Determine the (X, Y) coordinate at the center of the cell enclosing the given text.  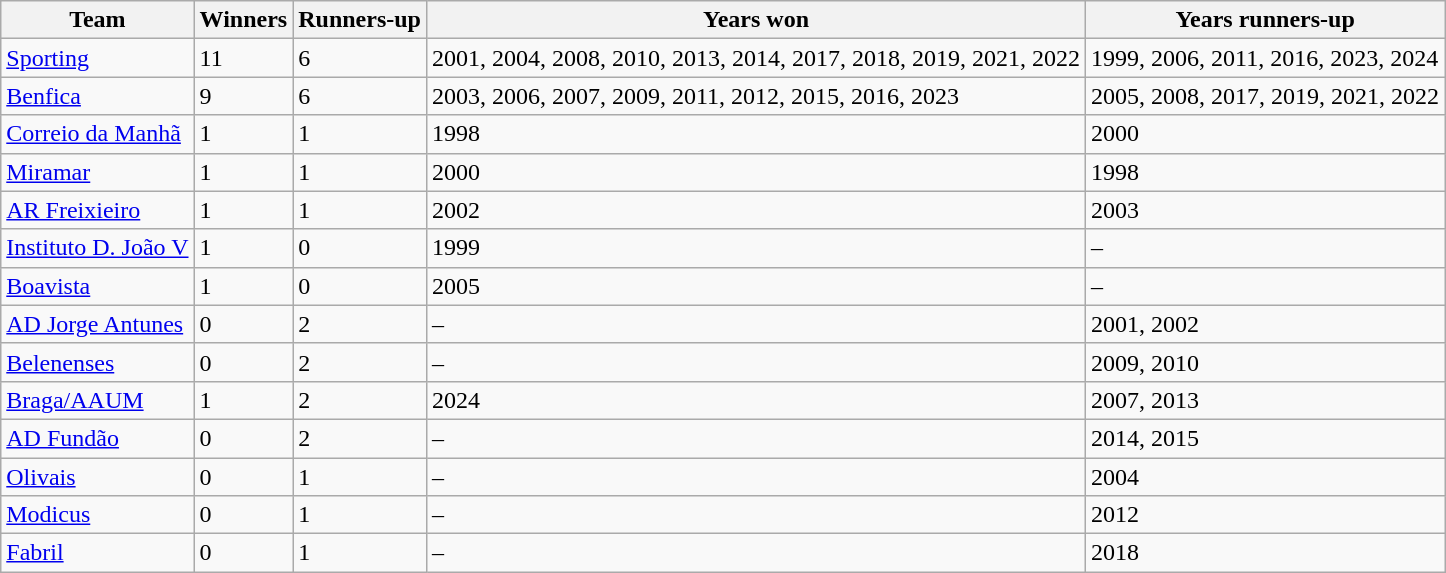
Boavista (98, 286)
Correio da Manhã (98, 134)
2003, 2006, 2007, 2009, 2011, 2012, 2015, 2016, 2023 (756, 96)
2007, 2013 (1266, 400)
2009, 2010 (1266, 362)
Braga/AAUM (98, 400)
11 (244, 58)
AR Freixieiro (98, 210)
Miramar (98, 172)
2005 (756, 286)
Sporting (98, 58)
2014, 2015 (1266, 438)
Fabril (98, 553)
1999 (756, 248)
Modicus (98, 515)
Benfica (98, 96)
2012 (1266, 515)
2005, 2008, 2017, 2019, 2021, 2022 (1266, 96)
9 (244, 96)
Winners (244, 20)
2024 (756, 400)
2003 (1266, 210)
Years won (756, 20)
2004 (1266, 477)
2002 (756, 210)
2018 (1266, 553)
2001, 2004, 2008, 2010, 2013, 2014, 2017, 2018, 2019, 2021, 2022 (756, 58)
2001, 2002 (1266, 324)
AD Fundão (98, 438)
Runners-up (360, 20)
Belenenses (98, 362)
Instituto D. João V (98, 248)
Team (98, 20)
AD Jorge Antunes (98, 324)
Years runners-up (1266, 20)
1999, 2006, 2011, 2016, 2023, 2024 (1266, 58)
Olivais (98, 477)
